Locate the cell with the specified text and output its (X, Y) center coordinate. 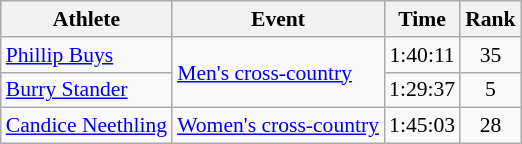
Women's cross-country (278, 126)
5 (490, 90)
Athlete (86, 19)
Burry Stander (86, 90)
Rank (490, 19)
Candice Neethling (86, 126)
1:45:03 (422, 126)
1:40:11 (422, 55)
Men's cross-country (278, 72)
Time (422, 19)
1:29:37 (422, 90)
28 (490, 126)
Phillip Buys (86, 55)
Event (278, 19)
35 (490, 55)
